Pinpoint the cell where the given text exists, returning its [x, y] midpoint coordinate. 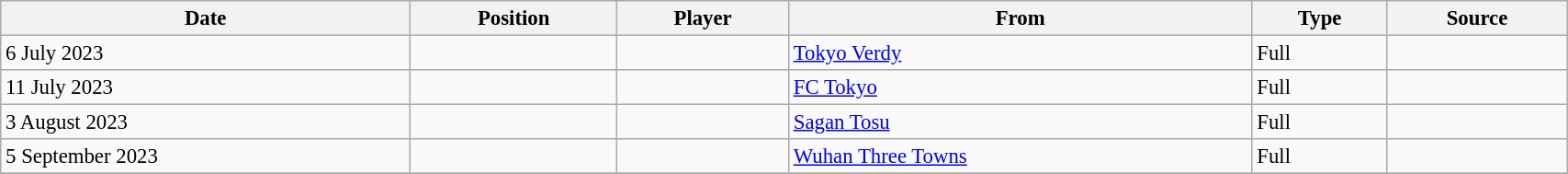
Sagan Tosu [1020, 122]
FC Tokyo [1020, 87]
Position [514, 18]
Player [704, 18]
Tokyo Verdy [1020, 53]
From [1020, 18]
6 July 2023 [206, 53]
Source [1477, 18]
Wuhan Three Towns [1020, 157]
11 July 2023 [206, 87]
Date [206, 18]
3 August 2023 [206, 122]
Type [1319, 18]
5 September 2023 [206, 157]
